Provide the [X, Y] coordinate of the cell's center where the given text is located.  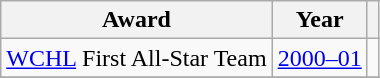
Year [320, 20]
Award [136, 20]
WCHL First All-Star Team [136, 58]
2000–01 [320, 58]
